Return (x, y) of the center of cell containing provided text 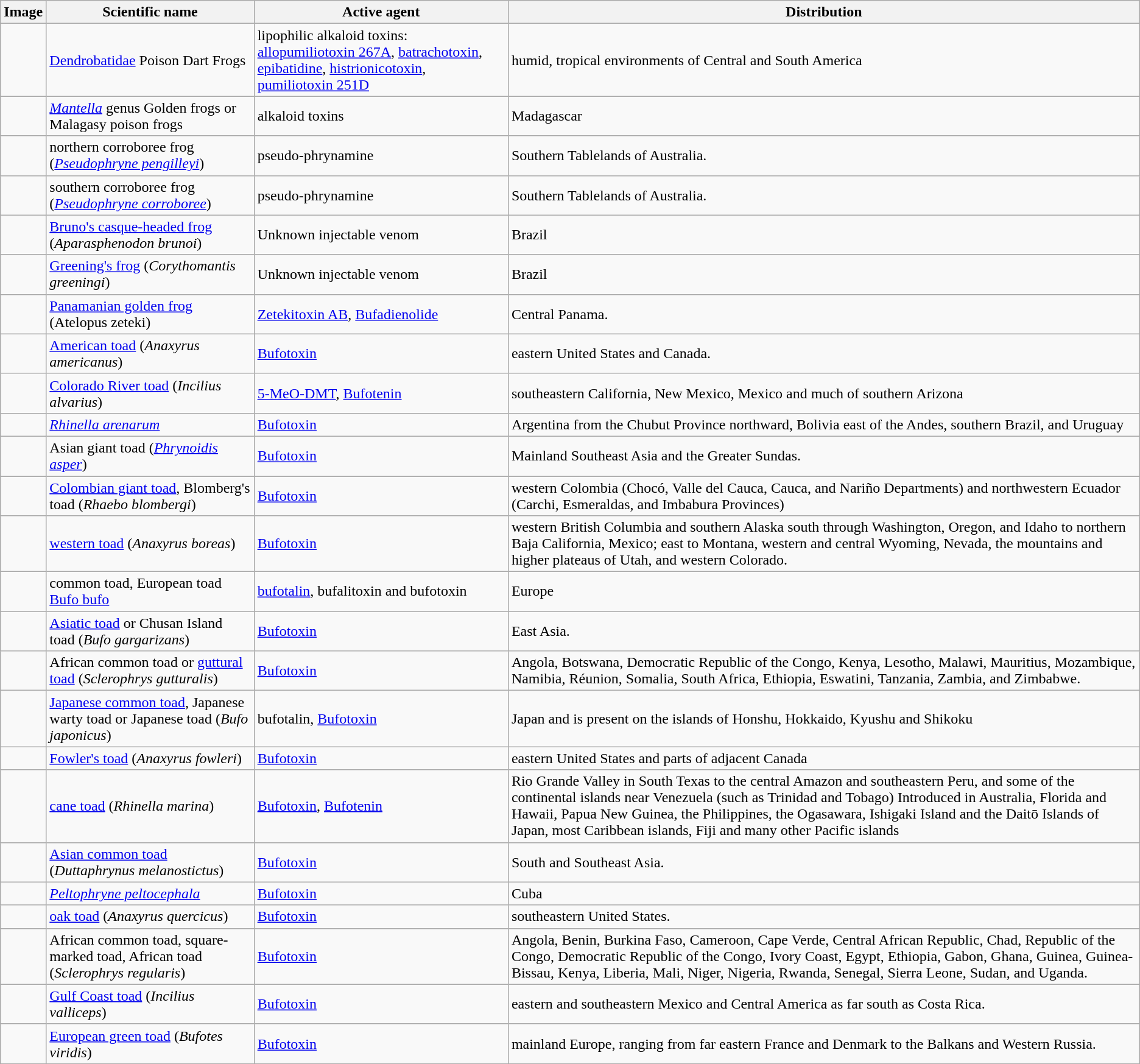
Bufotoxin, Bufotenin (381, 806)
alkaloid toxins (381, 116)
eastern and southeastern Mexico and Central America as far south as Costa Rica. (823, 1004)
Image (23, 12)
Bruno's casque-headed frog (Aparasphenodon brunoi) (150, 235)
East Asia. (823, 631)
Asiatic toad or Chusan Island toad (Bufo gargarizans) (150, 631)
western toad (Anaxyrus boreas) (150, 544)
Asian giant toad (Phrynoidis asper) (150, 456)
Argentina from the Chubut Province northward, Bolivia east of the Andes, southern Brazil, and Uruguay (823, 425)
oak toad (Anaxyrus quercicus) (150, 917)
African common toad or guttural toad (Sclerophrys gutturalis) (150, 671)
eastern United States and parts of adjacent Canada (823, 758)
European green toad (Bufotes viridis) (150, 1044)
cane toad (Rhinella marina) (150, 806)
mainland Europe, ranging from far eastern France and Denmark to the Balkans and Western Russia. (823, 1044)
western Colombia (Chocó, Valle del Cauca, Cauca, and Nariño Departments) and northwestern Ecuador (Carchi, Esmeraldas, and Imbabura Provinces) (823, 496)
Japan and is present on the islands of Honshu, Hokkaido, Kyushu and Shikoku (823, 719)
lipophilic alkaloid toxins: allopumiliotoxin 267A, batrachotoxin, epibatidine, histrionicotoxin, pumiliotoxin 251D (381, 60)
Zetekitoxin AB, Bufadienolide (381, 314)
Fowler's toad (Anaxyrus fowleri) (150, 758)
Japanese common toad, Japanese warty toad or Japanese toad (Bufo japonicus) (150, 719)
Madagascar (823, 116)
Scientific name (150, 12)
5-MeO-DMT, Bufotenin (381, 393)
Colombian giant toad, Blomberg's toad (Rhaebo blombergi) (150, 496)
southeastern California, New Mexico, Mexico and much of southern Arizona (823, 393)
Cuba (823, 893)
Distribution (823, 12)
Active agent (381, 12)
Central Panama. (823, 314)
bufotalin, Bufotoxin (381, 719)
Dendrobatidae Poison Dart Frogs (150, 60)
Peltophryne peltocephala (150, 893)
northern corroboree frog (Pseudophryne pengilleyi) (150, 156)
Asian common toad (Duttaphrynus melanostictus) (150, 862)
southern corroboree frog (Pseudophryne corroboree) (150, 195)
Gulf Coast toad (Incilius valliceps) (150, 1004)
eastern United States and Canada. (823, 353)
humid, tropical environments of Central and South America (823, 60)
Europe (823, 592)
Panamanian golden frog (Atelopus zeteki) (150, 314)
bufotalin, bufalitoxin and bufotoxin (381, 592)
Rhinella arenarum (150, 425)
Mantella genus Golden frogs or Malagasy poison frogs (150, 116)
southeastern United States. (823, 917)
Greening's frog (Corythomantis greeningi) (150, 274)
common toad, European toad Bufo bufo (150, 592)
South and Southeast Asia. (823, 862)
Mainland Southeast Asia and the Greater Sundas. (823, 456)
American toad (Anaxyrus americanus) (150, 353)
Colorado River toad (Incilius alvarius) (150, 393)
African common toad, square-marked toad, African toad (Sclerophrys regularis) (150, 956)
